Pinpoint the cell where the given text exists, returning its [X, Y] midpoint coordinate. 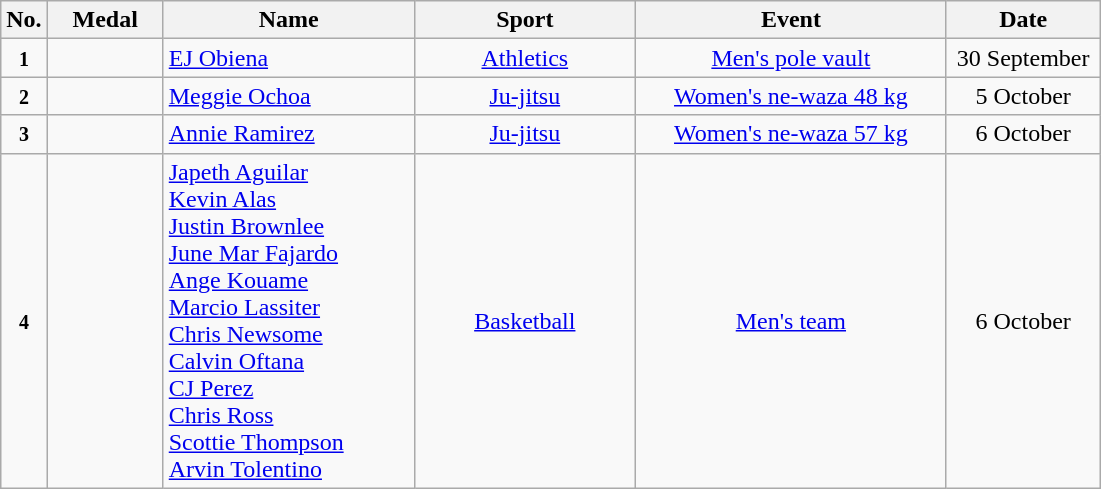
Women's ne-waza 57 kg [790, 134]
2 [24, 96]
Men's pole vault [790, 58]
Medal [105, 20]
Annie Ramirez [288, 134]
Meggie Ochoa [288, 96]
Date [1023, 20]
1 [24, 58]
Event [790, 20]
Women's ne-waza 48 kg [790, 96]
5 October [1023, 96]
Name [288, 20]
No. [24, 20]
Athletics [524, 58]
Sport [524, 20]
3 [24, 134]
Basketball [524, 320]
4 [24, 320]
30 September [1023, 58]
Men's team [790, 320]
EJ Obiena [288, 58]
